Capture the cell that displays the provided text and extract its [x, y] central coordinate. 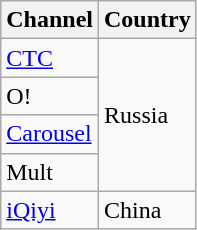
China [148, 210]
CTC [50, 58]
iQiyi [50, 210]
Carousel [50, 134]
Mult [50, 172]
Country [148, 20]
Russia [148, 115]
O! [50, 96]
Channel [50, 20]
